Find where the given text appears and provide that cell's center as (x, y) coordinate. 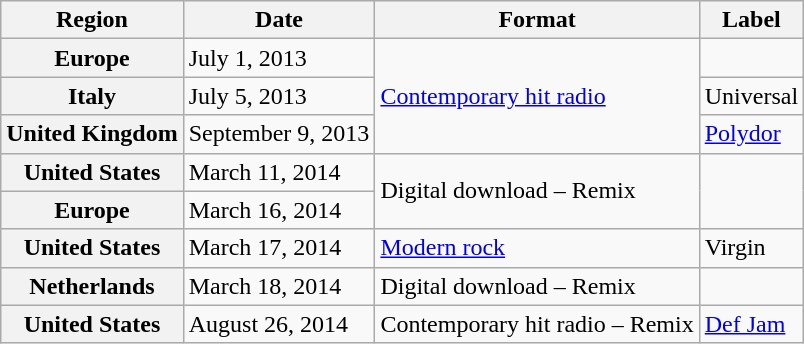
Region (92, 20)
Contemporary hit radio (537, 96)
Virgin (751, 248)
Contemporary hit radio – Remix (537, 324)
August 26, 2014 (279, 324)
Format (537, 20)
March 16, 2014 (279, 210)
Netherlands (92, 286)
Label (751, 20)
March 18, 2014 (279, 286)
July 5, 2013 (279, 96)
September 9, 2013 (279, 134)
Modern rock (537, 248)
March 11, 2014 (279, 172)
United Kingdom (92, 134)
Universal (751, 96)
Italy (92, 96)
March 17, 2014 (279, 248)
Def Jam (751, 324)
July 1, 2013 (279, 58)
Polydor (751, 134)
Date (279, 20)
